Detect which cell encompasses the target text, then output its (x, y) center coordinate. 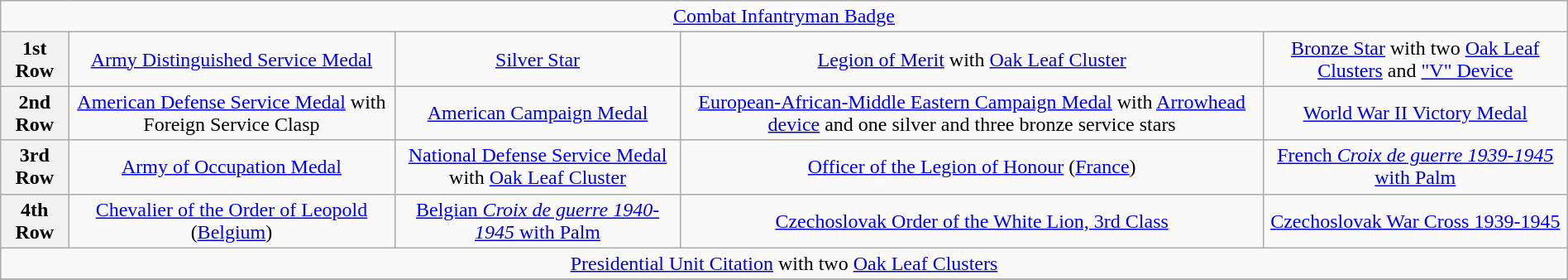
Legion of Merit with Oak Leaf Cluster (972, 60)
2nd Row (35, 113)
Combat Infantryman Badge (784, 17)
4th Row (35, 220)
Silver Star (538, 60)
European-African-Middle Eastern Campaign Medal with Arrowhead device and one silver and three bronze service stars (972, 113)
Belgian Croix de guerre 1940-1945 with Palm (538, 220)
World War II Victory Medal (1415, 113)
National Defense Service Medal with Oak Leaf Cluster (538, 167)
Bronze Star with two Oak Leaf Clusters and "V" Device (1415, 60)
Presidential Unit Citation with two Oak Leaf Clusters (784, 263)
Czechoslovak War Cross 1939-1945 (1415, 220)
Army Distinguished Service Medal (232, 60)
Chevalier of the Order of Leopold (Belgium) (232, 220)
French Croix de guerre 1939-1945 with Palm (1415, 167)
3rd Row (35, 167)
American Campaign Medal (538, 113)
American Defense Service Medal with Foreign Service Clasp (232, 113)
1st Row (35, 60)
Czechoslovak Order of the White Lion, 3rd Class (972, 220)
Officer of the Legion of Honour (France) (972, 167)
Army of Occupation Medal (232, 167)
